Locate the cell with the specified text and output its [x, y] center coordinate. 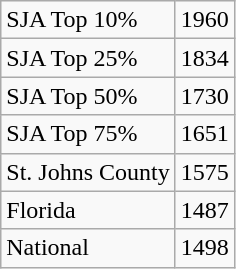
SJA Top 50% [88, 96]
1834 [204, 58]
1730 [204, 96]
Florida [88, 210]
1651 [204, 134]
SJA Top 75% [88, 134]
National [88, 248]
SJA Top 25% [88, 58]
1960 [204, 20]
1487 [204, 210]
SJA Top 10% [88, 20]
1498 [204, 248]
St. Johns County [88, 172]
1575 [204, 172]
